Determine the [X, Y] coordinate at the center of the cell enclosing the given text.  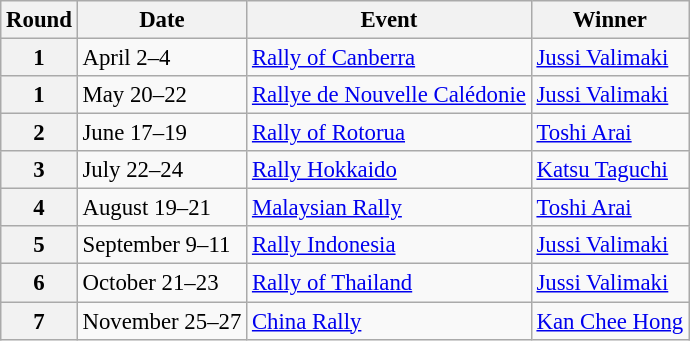
August 19–21 [162, 208]
Rally of Thailand [390, 283]
October 21–23 [162, 283]
Winner [610, 20]
November 25–27 [162, 321]
Date [162, 20]
Round [39, 20]
Malaysian Rally [390, 208]
China Rally [390, 321]
3 [39, 170]
September 9–11 [162, 245]
April 2–4 [162, 58]
Rallye de Nouvelle Calédonie [390, 95]
2 [39, 133]
June 17–19 [162, 133]
Rally Indonesia [390, 245]
Rally of Canberra [390, 58]
Rally of Rotorua [390, 133]
6 [39, 283]
Kan Chee Hong [610, 321]
May 20–22 [162, 95]
Katsu Taguchi [610, 170]
5 [39, 245]
July 22–24 [162, 170]
Rally Hokkaido [390, 170]
Event [390, 20]
7 [39, 321]
4 [39, 208]
